Scan for the cell matching the given text and deliver its (X, Y) coordinate at center. 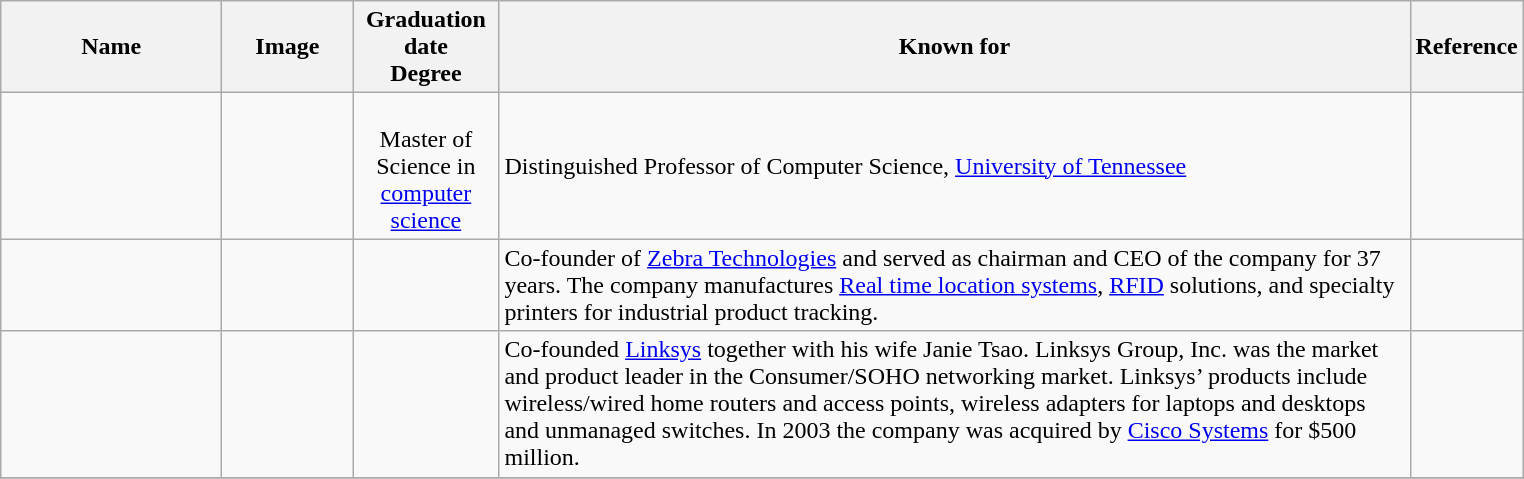
Known for (954, 47)
Graduation dateDegree (426, 47)
Distinguished Professor of Computer Science, University of Tennessee (954, 166)
Image (288, 47)
Name (112, 47)
Master of Science in computer science (426, 166)
Reference (1466, 47)
